Determine the [x, y] coordinate at the center of the cell enclosing the given text.  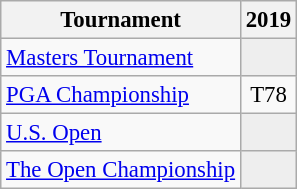
2019 [268, 20]
Tournament [121, 20]
T78 [268, 95]
PGA Championship [121, 95]
The Open Championship [121, 170]
U.S. Open [121, 133]
Masters Tournament [121, 58]
